Determine the (x, y) coordinate at the center of the cell enclosing the given text.  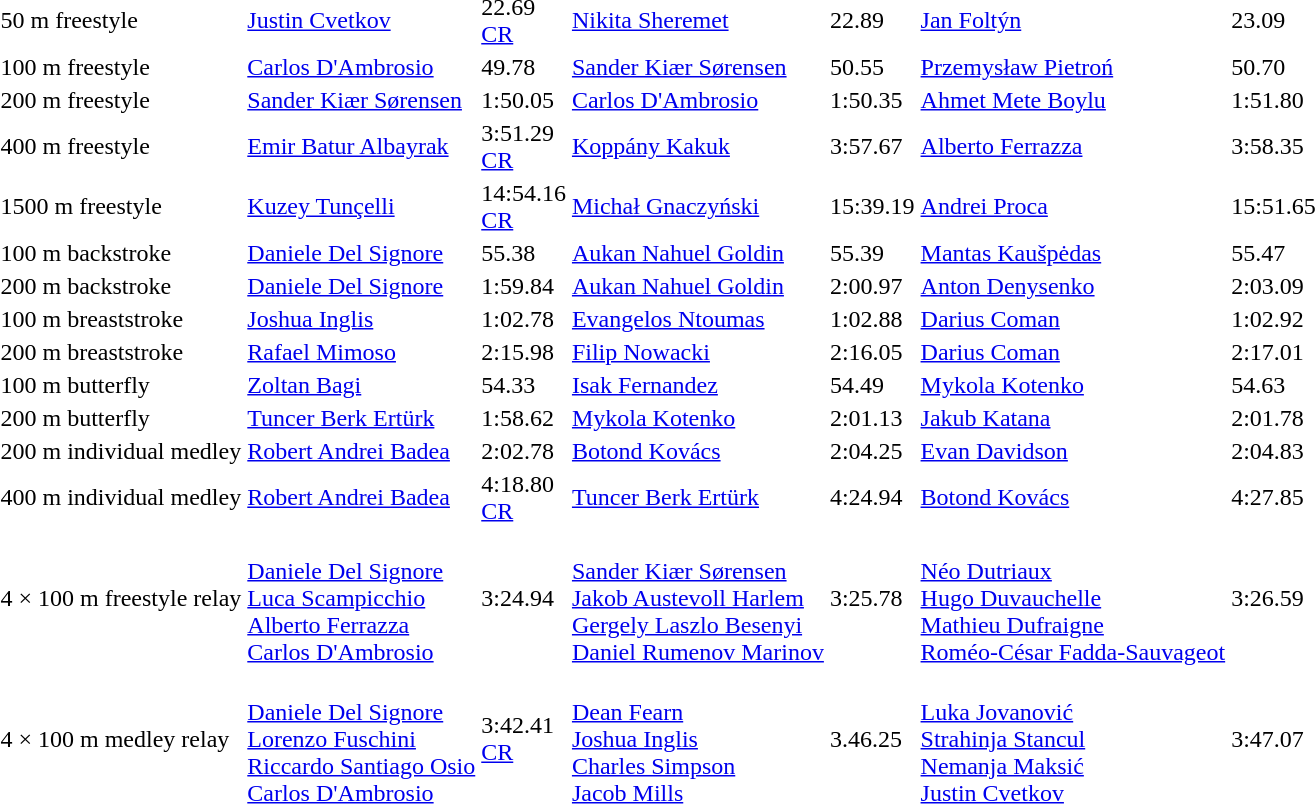
Rafael Mimoso (362, 352)
1:59.84 (524, 286)
Emir Batur Albayrak (362, 146)
Isak Fernandez (698, 385)
Jakub Katana (1073, 418)
Michał Gnaczyński (698, 206)
14:54.16CR (524, 206)
Alberto Ferrazza (1073, 146)
54.49 (872, 385)
4:18.80CR (524, 498)
2:04.25 (872, 451)
Mantas Kaušpėdas (1073, 253)
3:57.67 (872, 146)
2:01.13 (872, 418)
Anton Denysenko (1073, 286)
Néo DutriauxHugo DuvauchelleMathieu DufraigneRoméo-César Fadda-Sauvageot (1073, 598)
49.78 (524, 67)
Sander Kiær SørensenJakob Austevoll HarlemGergely Laszlo BesenyiDaniel Rumenov Marinov (698, 598)
1:02.88 (872, 319)
3:25.78 (872, 598)
1:58.62 (524, 418)
Filip Nowacki (698, 352)
2:15.98 (524, 352)
Andrei Proca (1073, 206)
2:00.97 (872, 286)
2:02.78 (524, 451)
Koppány Kakuk (698, 146)
1:50.35 (872, 100)
Evan Davidson (1073, 451)
Evangelos Ntoumas (698, 319)
4:24.94 (872, 498)
55.39 (872, 253)
1:02.78 (524, 319)
3:24.94 (524, 598)
50.55 (872, 67)
55.38 (524, 253)
15:39.19 (872, 206)
Joshua Inglis (362, 319)
Ahmet Mete Boylu (1073, 100)
3:51.29CR (524, 146)
Daniele Del SignoreLuca ScampicchioAlberto FerrazzaCarlos D'Ambrosio (362, 598)
Przemysław Pietroń (1073, 67)
1:50.05 (524, 100)
Kuzey Tunçelli (362, 206)
54.33 (524, 385)
2:16.05 (872, 352)
Zoltan Bagi (362, 385)
